Search for the cell housing the specified text and yield its [x, y] center coordinate. 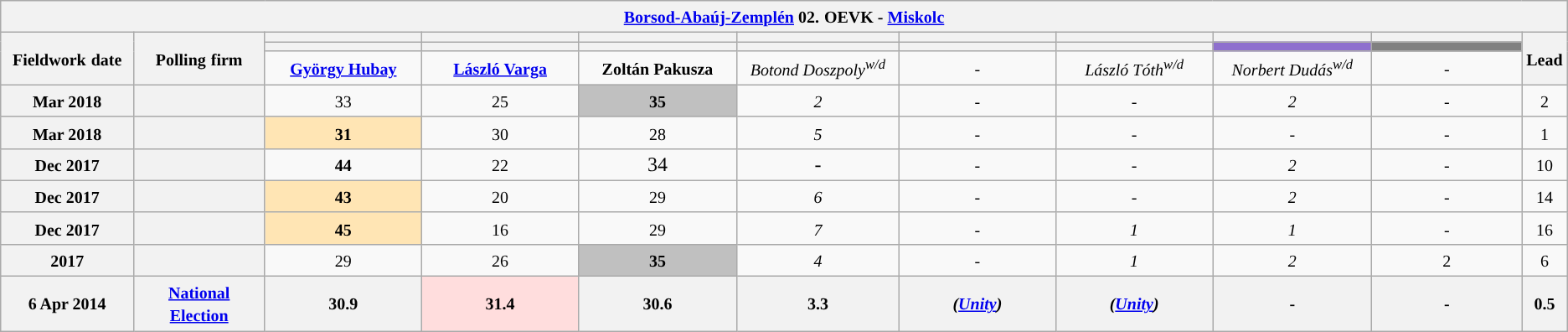
Zoltán Pakusza [657, 68]
Norbert Dudásw/d [1292, 68]
44 [343, 164]
Borsod-Abaúj-Zemplén 02. OEVK - Miskolc [784, 17]
33 [343, 101]
Botond Doszpolyw/d [818, 68]
6 Apr 2014 [67, 303]
22 [501, 164]
26 [501, 260]
45 [343, 228]
4 [818, 260]
László Varga [501, 68]
30 [501, 132]
0.5 [1545, 303]
20 [501, 196]
Polling firm [199, 59]
5 [818, 132]
László Tóthw/d [1134, 68]
2017 [67, 260]
National Election [199, 303]
43 [343, 196]
34 [657, 164]
10 [1545, 164]
25 [501, 101]
Fieldwork date [67, 59]
György Hubay [343, 68]
30.6 [657, 303]
7 [818, 228]
30.9 [343, 303]
14 [1545, 196]
31 [343, 132]
28 [657, 132]
Lead [1545, 59]
31.4 [501, 303]
3.3 [818, 303]
